Determine the [X, Y] coordinate at the center of the cell enclosing the given text.  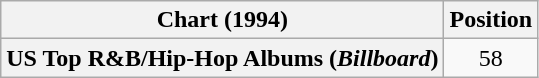
Position [491, 20]
US Top R&B/Hip-Hop Albums (Billboard) [222, 58]
58 [491, 58]
Chart (1994) [222, 20]
